Scan for the cell matching the given text and deliver its (x, y) coordinate at center. 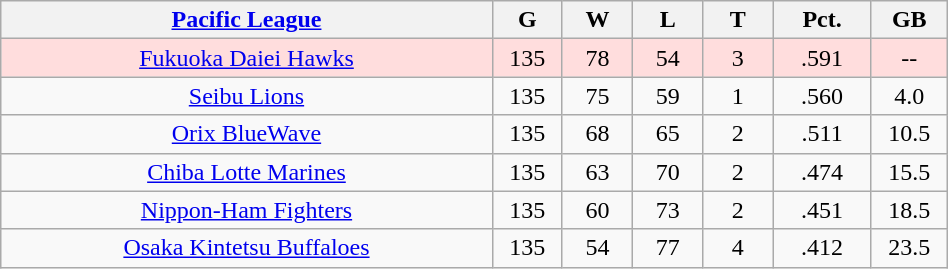
Fukuoka Daiei Hawks (246, 58)
68 (597, 134)
10.5 (909, 134)
15.5 (909, 172)
23.5 (909, 248)
-- (909, 58)
.560 (822, 96)
.591 (822, 58)
65 (668, 134)
75 (597, 96)
.511 (822, 134)
59 (668, 96)
Orix BlueWave (246, 134)
Pacific League (246, 20)
Nippon-Ham Fighters (246, 210)
70 (668, 172)
77 (668, 248)
Pct. (822, 20)
T (738, 20)
1 (738, 96)
GB (909, 20)
63 (597, 172)
4.0 (909, 96)
.412 (822, 248)
L (668, 20)
.474 (822, 172)
18.5 (909, 210)
78 (597, 58)
Chiba Lotte Marines (246, 172)
3 (738, 58)
G (527, 20)
.451 (822, 210)
Seibu Lions (246, 96)
60 (597, 210)
Osaka Kintetsu Buffaloes (246, 248)
4 (738, 248)
W (597, 20)
73 (668, 210)
